Detect which cell encompasses the target text, then output its [x, y] center coordinate. 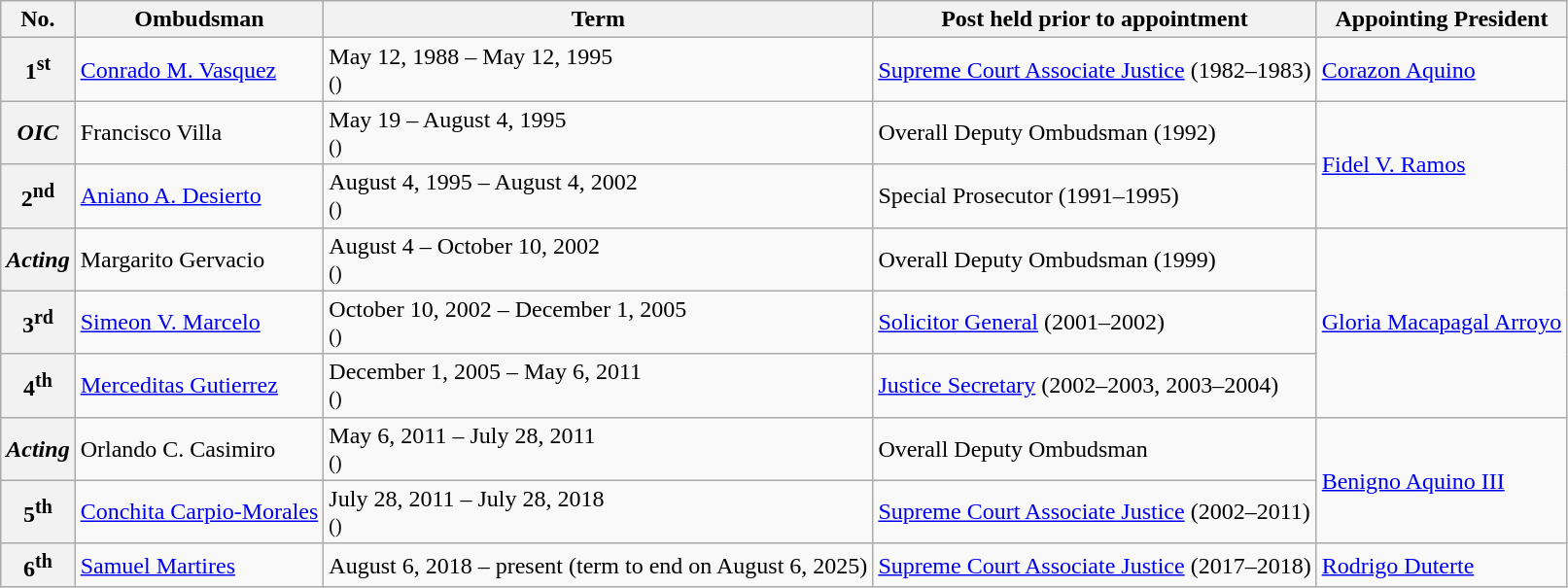
Benigno Aquino III [1442, 480]
Corazon Aquino [1442, 70]
6th [38, 566]
Overall Deputy Ombudsman (1999) [1095, 259]
Samuel Martires [199, 566]
December 1, 2005 – May 6, 2011 () [599, 385]
October 10, 2002 – December 1, 2005 () [599, 323]
Supreme Court Associate Justice (2017–2018) [1095, 566]
Aniano A. Desierto [199, 196]
Simeon V. Marcelo [199, 323]
Supreme Court Associate Justice (1982–1983) [1095, 70]
May 6, 2011 – July 28, 2011 () [599, 449]
Gloria Macapagal Arroyo [1442, 323]
Supreme Court Associate Justice (2002–2011) [1095, 511]
Post held prior to appointment [1095, 19]
Solicitor General (2001–2002) [1095, 323]
August 6, 2018 – present (term to end on August 6, 2025) [599, 566]
Conchita Carpio-Morales [199, 511]
Margarito Gervacio [199, 259]
2nd [38, 196]
5th [38, 511]
May 12, 1988 – May 12, 1995 () [599, 70]
Conrado M. Vasquez [199, 70]
Francisco Villa [199, 132]
August 4 – October 10, 2002 () [599, 259]
Merceditas Gutierrez [199, 385]
August 4, 1995 – August 4, 2002 () [599, 196]
July 28, 2011 – July 28, 2018 () [599, 511]
Appointing President [1442, 19]
Term [599, 19]
4th [38, 385]
Justice Secretary (2002–2003, 2003–2004) [1095, 385]
Overall Deputy Ombudsman (1992) [1095, 132]
Rodrigo Duterte [1442, 566]
Orlando C. Casimiro [199, 449]
Overall Deputy Ombudsman [1095, 449]
1st [38, 70]
Fidel V. Ramos [1442, 164]
3rd [38, 323]
OIC [38, 132]
No. [38, 19]
Ombudsman [199, 19]
May 19 – August 4, 1995 () [599, 132]
Special Prosecutor (1991–1995) [1095, 196]
